Pinpoint the cell where the given text exists, returning its (X, Y) midpoint coordinate. 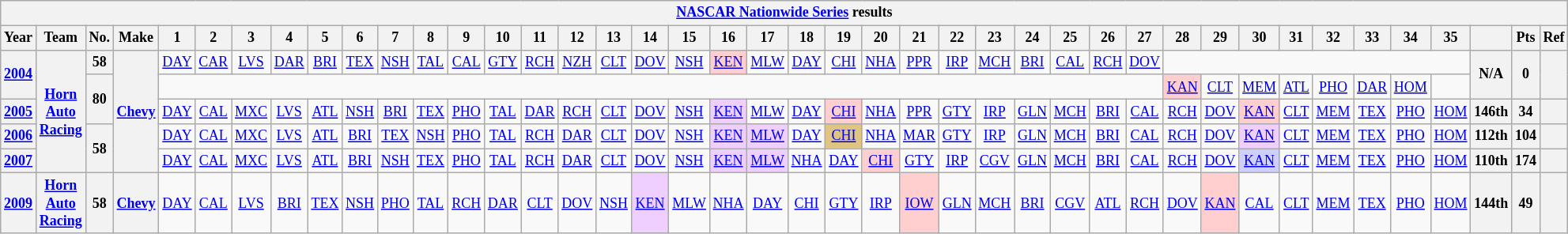
2004 (19, 74)
2 (213, 38)
26 (1108, 38)
49 (1526, 203)
33 (1373, 38)
25 (1070, 38)
CAR (213, 62)
146th (1491, 111)
NASCAR Nationwide Series results (784, 13)
NZH (577, 62)
20 (881, 38)
12 (577, 38)
27 (1145, 38)
2006 (19, 136)
19 (844, 38)
Team (60, 38)
7 (395, 38)
Year (19, 38)
104 (1526, 136)
Ref (1554, 38)
144th (1491, 203)
30 (1260, 38)
5 (325, 38)
2005 (19, 111)
4 (289, 38)
16 (728, 38)
6 (361, 38)
Make (136, 38)
174 (1526, 161)
8 (430, 38)
No. (100, 38)
10 (503, 38)
35 (1450, 38)
32 (1333, 38)
22 (957, 38)
31 (1296, 38)
23 (995, 38)
80 (100, 99)
1 (177, 38)
15 (690, 38)
11 (539, 38)
13 (614, 38)
2007 (19, 161)
29 (1220, 38)
3 (251, 38)
0 (1526, 74)
112th (1491, 136)
Pts (1526, 38)
IOW (920, 203)
17 (767, 38)
24 (1033, 38)
21 (920, 38)
18 (807, 38)
14 (650, 38)
9 (467, 38)
110th (1491, 161)
MAR (920, 136)
2009 (19, 203)
28 (1182, 38)
N/A (1491, 74)
